From the cell containing the given text, extract its center point as (x, y) coordinate. 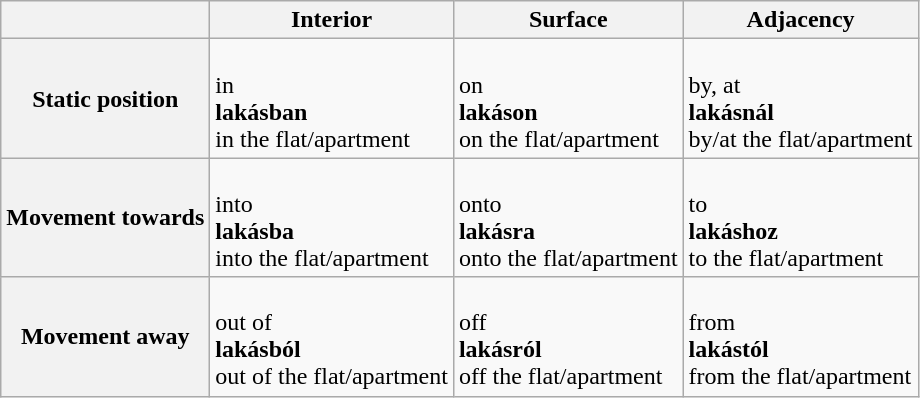
Movement away (106, 336)
Surface (568, 20)
out oflakásbólout of the flat/apartment (332, 336)
Adjacency (800, 20)
intolakásbainto the flat/apartment (332, 218)
ontolakásraonto the flat/apartment (568, 218)
onlakásonon the flat/apartment (568, 98)
tolakáshozto the flat/apartment (800, 218)
inlakásbanin the flat/apartment (332, 98)
Interior (332, 20)
Static position (106, 98)
fromlakástólfrom the flat/apartment (800, 336)
offlakásróloff the flat/apartment (568, 336)
by, atlakásnálby/at the flat/apartment (800, 98)
Movement towards (106, 218)
